For the text-containing cell, return its midpoint in [X, Y] coordinate format. 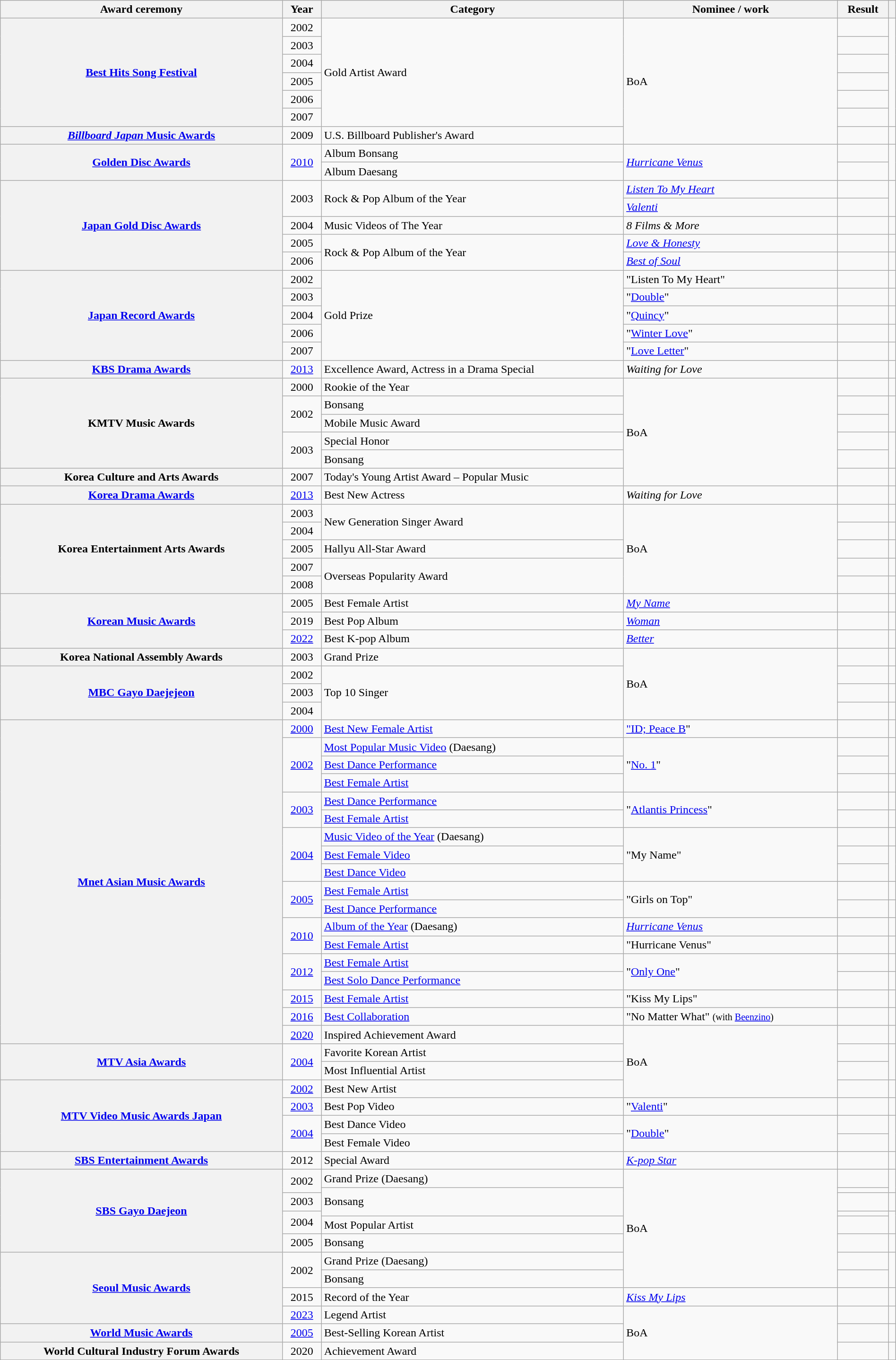
U.S. Billboard Publisher's Award [473, 135]
Golden Disc Awards [142, 162]
Best Pop Album [473, 621]
"Winter Love" [731, 333]
Best Collaboration [473, 1016]
2019 [302, 621]
Nominee / work [731, 9]
Korea Culture and Arts Awards [142, 477]
Favorite Korean Artist [473, 1052]
KBS Drama Awards [142, 369]
"Valenti" [731, 1107]
Hallyu All-Star Award [473, 549]
"Kiss My Lips" [731, 998]
Special Award [473, 1161]
Valenti [731, 207]
Best-Selling Korean Artist [473, 1333]
Most Influential Artist [473, 1070]
"Love Letter" [731, 351]
MBC Gayo Daejejeon [142, 693]
Most Popular Artist [473, 1225]
Gold Prize [473, 315]
Best K-pop Album [473, 639]
Billboard Japan Music Awards [142, 135]
Most Popular Music Video (Daesang) [473, 747]
"My Name" [731, 855]
Music Video of the Year (Daesang) [473, 837]
KMTV Music Awards [142, 423]
Best of Soul [731, 261]
"No Matter What" (with Beenzino) [731, 1016]
Excellence Award, Actress in a Drama Special [473, 369]
Love & Honesty [731, 243]
Album Daesang [473, 171]
My Name [731, 603]
"ID; Peace B" [731, 729]
Mnet Asian Music Awards [142, 882]
Music Videos of The Year [473, 225]
Overseas Popularity Award [473, 576]
Result [863, 9]
Korea Entertainment Arts Awards [142, 549]
Mobile Music Award [473, 423]
Album Bonsang [473, 153]
"Atlantis Princess" [731, 810]
Legend Artist [473, 1315]
Top 10 Singer [473, 693]
Best New Female Artist [473, 729]
Best Solo Dance Performance [473, 981]
2023 [302, 1315]
Best New Actress [473, 495]
Best Pop Video [473, 1107]
Today's Young Artist Award – Popular Music [473, 477]
"Listen To My Heart" [731, 279]
"No. 1" [731, 765]
World Cultural Industry Forum Awards [142, 1351]
2022 [302, 639]
Listen To My Heart [731, 189]
Korean Music Awards [142, 621]
"Hurricane Venus" [731, 945]
Award ceremony [142, 9]
Special Honor [473, 441]
Year [302, 9]
Japan Record Awards [142, 315]
"Only One" [731, 972]
SBS Gayo Daejeon [142, 1211]
K-pop Star [731, 1161]
Better [731, 639]
Woman [731, 621]
World Music Awards [142, 1333]
Best Hits Song Festival [142, 72]
MTV Video Music Awards Japan [142, 1115]
MTV Asia Awards [142, 1061]
Korea Drama Awards [142, 495]
Album of the Year (Daesang) [473, 927]
Inspired Achievement Award [473, 1034]
2008 [302, 585]
Record of the Year [473, 1297]
Category [473, 9]
New Generation Singer Award [473, 522]
Kiss My Lips [731, 1297]
Japan Gold Disc Awards [142, 225]
Seoul Music Awards [142, 1288]
8 Films & More [731, 225]
"Quincy" [731, 315]
"Girls on Top" [731, 900]
2009 [302, 135]
Best New Artist [473, 1088]
Achievement Award [473, 1351]
2016 [302, 1016]
Korea National Assembly Awards [142, 657]
Rookie of the Year [473, 387]
Gold Artist Award [473, 72]
SBS Entertainment Awards [142, 1161]
Grand Prize [473, 657]
